Determine the [X, Y] coordinate at the center of the cell enclosing the given text.  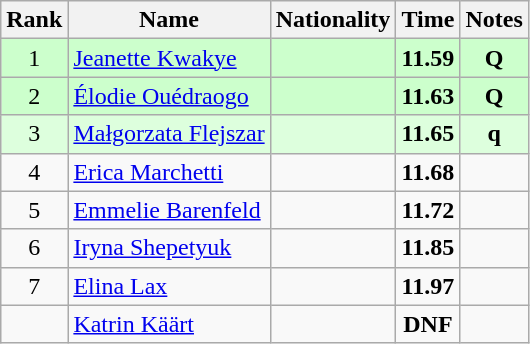
Katrin Käärt [169, 324]
Élodie Ouédraogo [169, 96]
11.65 [428, 134]
Jeanette Kwakye [169, 58]
Iryna Shepetyuk [169, 248]
11.97 [428, 286]
Notes [494, 20]
DNF [428, 324]
Elina Lax [169, 286]
11.72 [428, 210]
7 [34, 286]
Erica Marchetti [169, 172]
Małgorzata Flejszar [169, 134]
Nationality [333, 20]
11.85 [428, 248]
11.63 [428, 96]
Name [169, 20]
11.68 [428, 172]
11.59 [428, 58]
5 [34, 210]
3 [34, 134]
2 [34, 96]
6 [34, 248]
Rank [34, 20]
4 [34, 172]
q [494, 134]
Time [428, 20]
1 [34, 58]
Emmelie Barenfeld [169, 210]
